From the cell containing the given text, extract its center point as (x, y) coordinate. 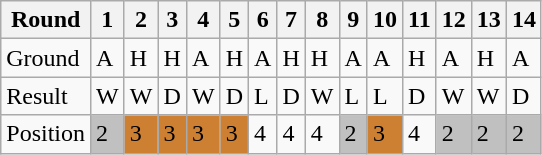
6 (263, 20)
13 (488, 20)
Round (46, 20)
Position (46, 134)
14 (524, 20)
Ground (46, 58)
7 (291, 20)
9 (353, 20)
8 (322, 20)
5 (234, 20)
10 (384, 20)
Result (46, 96)
11 (420, 20)
1 (108, 20)
12 (454, 20)
